Find where the given text appears and provide that cell's center as [x, y] coordinate. 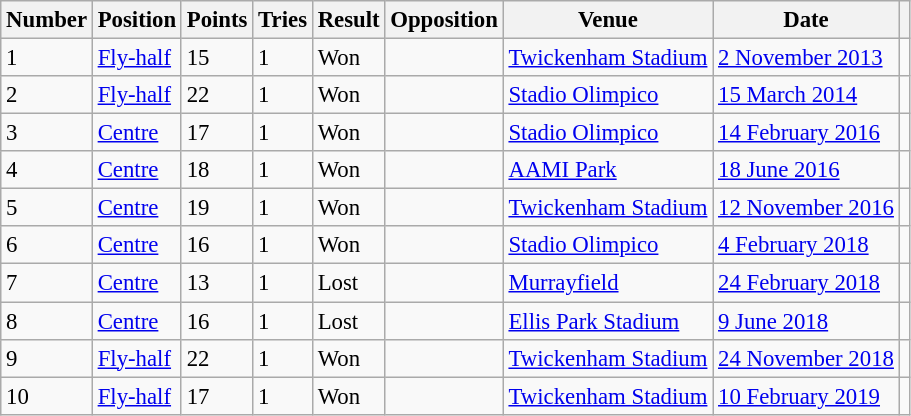
Tries [283, 20]
10 [47, 396]
Venue [608, 20]
15 [216, 58]
10 February 2019 [806, 396]
15 March 2014 [806, 95]
24 February 2018 [806, 283]
Date [806, 20]
5 [47, 208]
13 [216, 283]
AAMI Park [608, 170]
24 November 2018 [806, 358]
2 November 2013 [806, 58]
2 [47, 95]
14 February 2016 [806, 133]
Points [216, 20]
8 [47, 321]
7 [47, 283]
Position [136, 20]
Opposition [444, 20]
19 [216, 208]
18 [216, 170]
Number [47, 20]
Result [348, 20]
6 [47, 245]
4 [47, 170]
Ellis Park Stadium [608, 321]
3 [47, 133]
9 June 2018 [806, 321]
Murrayfield [608, 283]
9 [47, 358]
4 February 2018 [806, 245]
18 June 2016 [806, 170]
12 November 2016 [806, 208]
